Search for the cell housing the specified text and yield its [x, y] center coordinate. 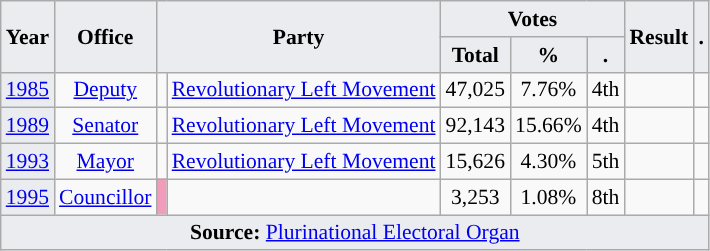
Year [28, 36]
47,025 [476, 90]
8th [606, 197]
Deputy [105, 90]
Party [299, 36]
4.30% [548, 162]
3,253 [476, 197]
1993 [28, 162]
1.08% [548, 197]
1995 [28, 197]
Result [658, 36]
Votes [533, 19]
15.66% [548, 126]
5th [606, 162]
92,143 [476, 126]
1985 [28, 90]
Source: Plurinational Electoral Organ [355, 233]
15,626 [476, 162]
% [548, 55]
1989 [28, 126]
Senator [105, 126]
Total [476, 55]
Councillor [105, 197]
7.76% [548, 90]
Office [105, 36]
Mayor [105, 162]
